For the text-containing cell, return its midpoint in [X, Y] coordinate format. 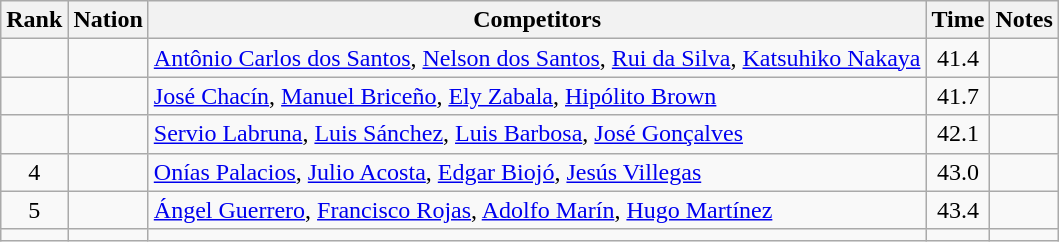
Rank [34, 20]
41.4 [958, 58]
José Chacín, Manuel Briceño, Ely Zabala, Hipólito Brown [537, 96]
Time [958, 20]
Nation [108, 20]
Notes [1024, 20]
Servio Labruna, Luis Sánchez, Luis Barbosa, José Gonçalves [537, 134]
Ángel Guerrero, Francisco Rojas, Adolfo Marín, Hugo Martínez [537, 210]
41.7 [958, 96]
43.0 [958, 172]
5 [34, 210]
43.4 [958, 210]
4 [34, 172]
42.1 [958, 134]
Competitors [537, 20]
Antônio Carlos dos Santos, Nelson dos Santos, Rui da Silva, Katsuhiko Nakaya [537, 58]
Onías Palacios, Julio Acosta, Edgar Biojó, Jesús Villegas [537, 172]
